Scan for the cell matching the given text and deliver its (X, Y) coordinate at center. 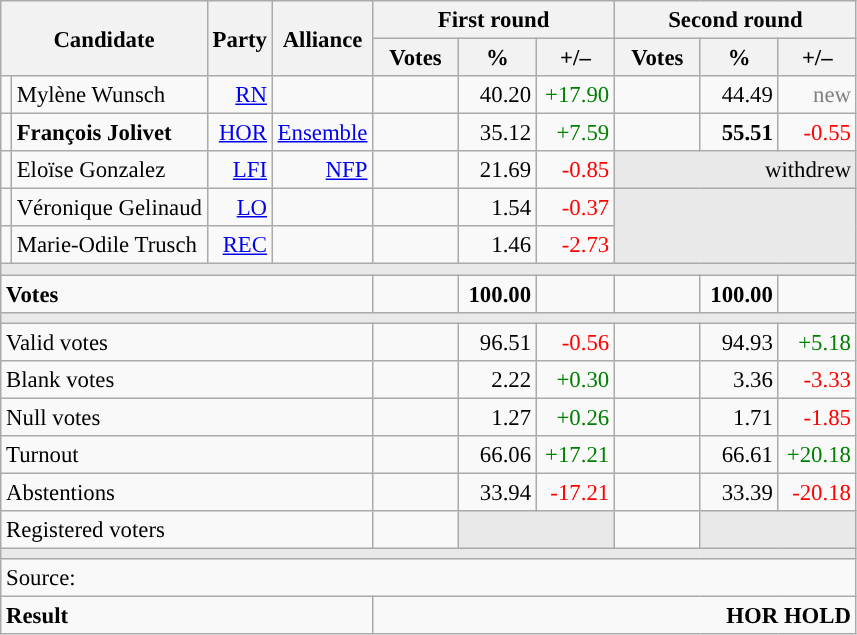
HOR (240, 133)
-0.55 (817, 133)
Source: (429, 578)
2.22 (497, 379)
94.93 (739, 342)
Second round (736, 20)
LFI (240, 170)
Candidate (104, 38)
-0.85 (575, 170)
Blank votes (187, 379)
66.61 (739, 455)
withdrew (736, 170)
35.12 (497, 133)
-0.37 (575, 208)
LO (240, 208)
+20.18 (817, 455)
Registered voters (187, 530)
1.71 (739, 417)
1.27 (497, 417)
+0.30 (575, 379)
+0.26 (575, 417)
Valid votes (187, 342)
Véronique Gelinaud (109, 208)
Eloïse Gonzalez (109, 170)
Mylène Wunsch (109, 95)
Party (240, 38)
REC (240, 245)
55.51 (739, 133)
-0.56 (575, 342)
+7.59 (575, 133)
-1.85 (817, 417)
+17.21 (575, 455)
66.06 (497, 455)
Result (187, 616)
-17.21 (575, 492)
1.54 (497, 208)
Abstentions (187, 492)
40.20 (497, 95)
1.46 (497, 245)
Alliance (322, 38)
-2.73 (575, 245)
Turnout (187, 455)
new (817, 95)
Null votes (187, 417)
HOR HOLD (615, 616)
33.94 (497, 492)
+17.90 (575, 95)
-3.33 (817, 379)
-20.18 (817, 492)
96.51 (497, 342)
RN (240, 95)
Ensemble (322, 133)
21.69 (497, 170)
44.49 (739, 95)
NFP (322, 170)
First round (494, 20)
+5.18 (817, 342)
François Jolivet (109, 133)
Marie-Odile Trusch (109, 245)
33.39 (739, 492)
3.36 (739, 379)
